Provide the (x, y) coordinate of the cell's center where the given text is located.  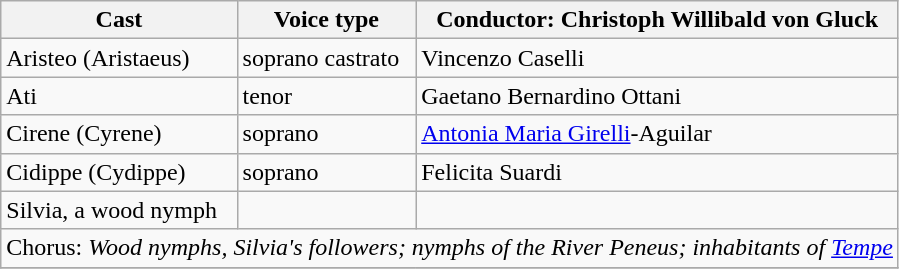
soprano castrato (326, 58)
Antonia Maria Girelli-Aguilar (658, 134)
Cast (119, 20)
Cidippe (Cydippe) (119, 172)
Chorus: Wood nymphs, Silvia's followers; nymphs of the River Peneus; inhabitants of Tempe (450, 248)
Vincenzo Caselli (658, 58)
Cirene (Cyrene) (119, 134)
tenor (326, 96)
Silvia, a wood nymph (119, 210)
Ati (119, 96)
Aristeo (Aristaeus) (119, 58)
Gaetano Bernardino Ottani (658, 96)
Felicita Suardi (658, 172)
Conductor: Christoph Willibald von Gluck (658, 20)
Voice type (326, 20)
